Output the (x, y) coordinate of the center of the cell containing the given text.  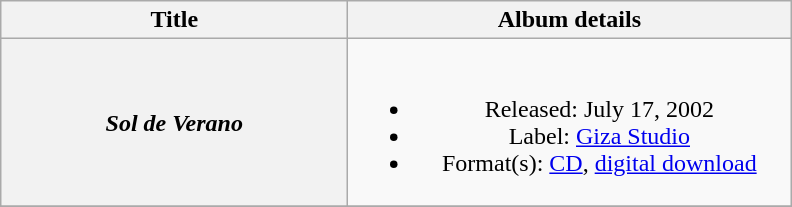
Title (174, 20)
Released: July 17, 2002Label: Giza StudioFormat(s): CD, digital download (570, 122)
Album details (570, 20)
Sol de Verano (174, 122)
